For the text-containing cell, return its midpoint in (x, y) coordinate format. 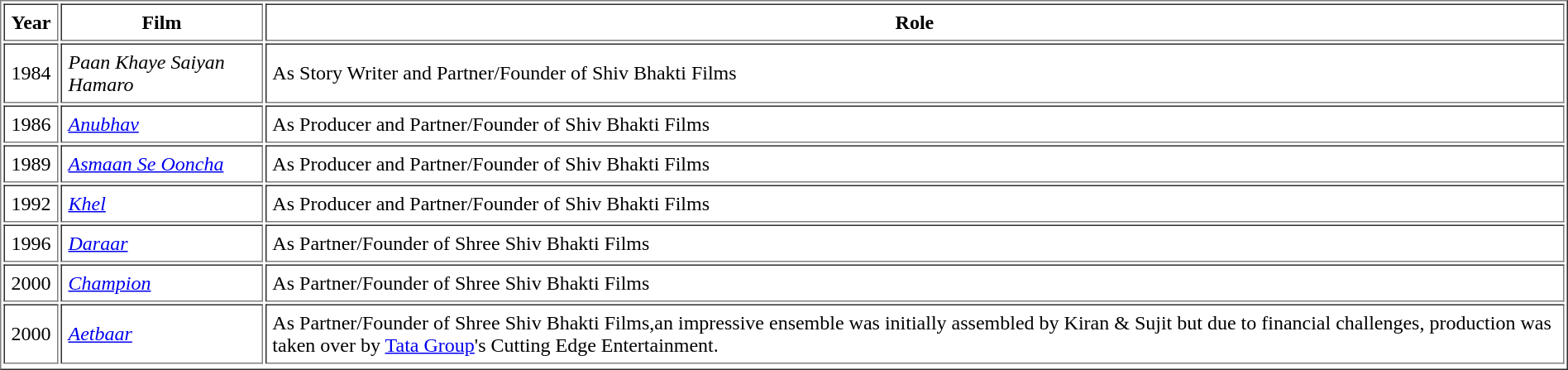
1996 (31, 243)
Year (31, 22)
Champion (162, 283)
1984 (31, 73)
1992 (31, 204)
Khel (162, 204)
Daraar (162, 243)
As Story Writer and Partner/Founder of Shiv Bhakti Films (915, 73)
Anubhav (162, 124)
Paan Khaye Saiyan Hamaro (162, 73)
Aetbaar (162, 334)
1989 (31, 164)
Film (162, 22)
Asmaan Se Ooncha (162, 164)
1986 (31, 124)
Role (915, 22)
